Provide the [X, Y] coordinate of the cell's center where the given text is located.  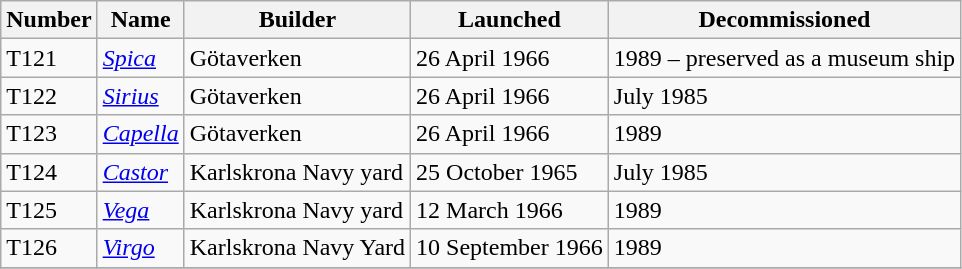
Number [49, 20]
Launched [510, 20]
Capella [140, 134]
T122 [49, 96]
1989 – preserved as a museum ship [784, 58]
Virgo [140, 248]
T125 [49, 210]
Name [140, 20]
25 October 1965 [510, 172]
Castor [140, 172]
Decommissioned [784, 20]
Vega [140, 210]
Karlskrona Navy Yard [297, 248]
10 September 1966 [510, 248]
12 March 1966 [510, 210]
T123 [49, 134]
Builder [297, 20]
T126 [49, 248]
T124 [49, 172]
T121 [49, 58]
Spica [140, 58]
Sirius [140, 96]
